From the cell containing the given text, extract its center point as [X, Y] coordinate. 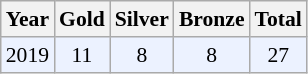
11 [82, 55]
Year [28, 19]
Total [278, 19]
Bronze [212, 19]
Gold [82, 19]
2019 [28, 55]
27 [278, 55]
Silver [142, 19]
